Determine the (X, Y) coordinate at the center of the cell enclosing the given text.  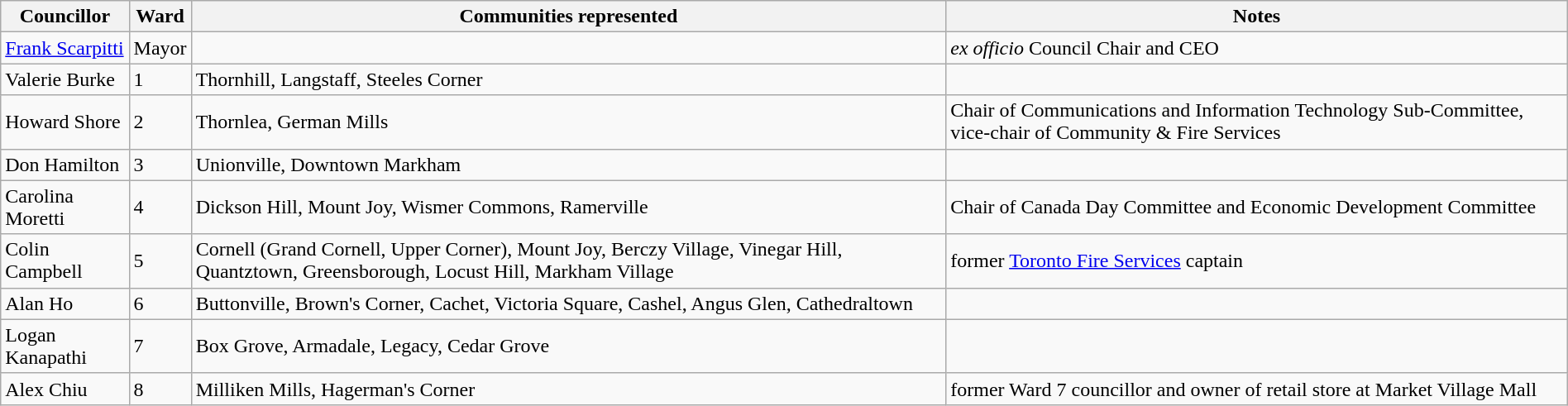
Box Grove, Armadale, Legacy, Cedar Grove (569, 346)
Frank Scarpitti (65, 48)
Buttonville, Brown's Corner, Cachet, Victoria Square, Cashel, Angus Glen, Cathedraltown (569, 303)
Chair of Canada Day Committee and Economic Development Committee (1257, 207)
ex officio Council Chair and CEO (1257, 48)
Councillor (65, 17)
Colin Campbell (65, 261)
former Ward 7 councillor and owner of retail store at Market Village Mall (1257, 389)
former Toronto Fire Services captain (1257, 261)
Thornhill, Langstaff, Steeles Corner (569, 79)
Howard Shore (65, 122)
Don Hamilton (65, 165)
3 (160, 165)
Ward (160, 17)
Unionville, Downtown Markham (569, 165)
Notes (1257, 17)
5 (160, 261)
8 (160, 389)
Dickson Hill, Mount Joy, Wismer Commons, Ramerville (569, 207)
Alex Chiu (65, 389)
Thornlea, German Mills (569, 122)
Carolina Moretti (65, 207)
Cornell (Grand Cornell, Upper Corner), Mount Joy, Berczy Village, Vinegar Hill, Quantztown, Greensborough, Locust Hill, Markham Village (569, 261)
7 (160, 346)
6 (160, 303)
Mayor (160, 48)
Milliken Mills, Hagerman's Corner (569, 389)
2 (160, 122)
Chair of Communications and Information Technology Sub-Committee, vice-chair of Community & Fire Services (1257, 122)
Valerie Burke (65, 79)
Logan Kanapathi (65, 346)
Communities represented (569, 17)
Alan Ho (65, 303)
1 (160, 79)
4 (160, 207)
